From the cell containing the given text, extract its center point as [X, Y] coordinate. 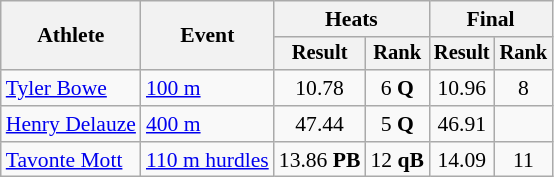
8 [524, 88]
Event [208, 36]
10.78 [320, 88]
Tyler Bowe [71, 88]
Heats [352, 19]
10.96 [462, 88]
100 m [208, 88]
Athlete [71, 36]
46.91 [462, 124]
400 m [208, 124]
47.44 [320, 124]
6 Q [397, 88]
Henry Delauze [71, 124]
5 Q [397, 124]
Final [490, 19]
